Extract the (X, Y) coordinate from the center of the cell holding the provided text.  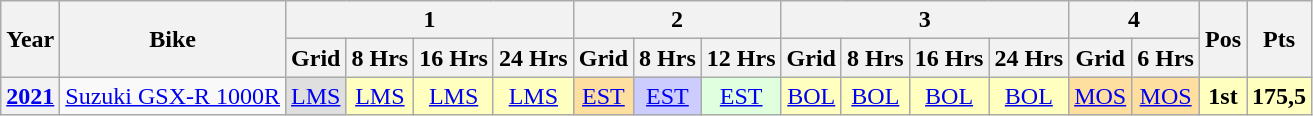
3 (925, 20)
2021 (30, 96)
Pos (1222, 39)
6 Hrs (1166, 58)
Year (30, 39)
1 (430, 20)
1st (1222, 96)
12 Hrs (741, 58)
Bike (173, 39)
Pts (1280, 39)
Suzuki GSX-R 1000R (173, 96)
175,5 (1280, 96)
4 (1134, 20)
2 (677, 20)
